Return (X, Y) of the center of cell containing provided text 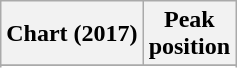
Peakposition (189, 34)
Chart (2017) (72, 34)
